Search for the cell housing the specified text and yield its (x, y) center coordinate. 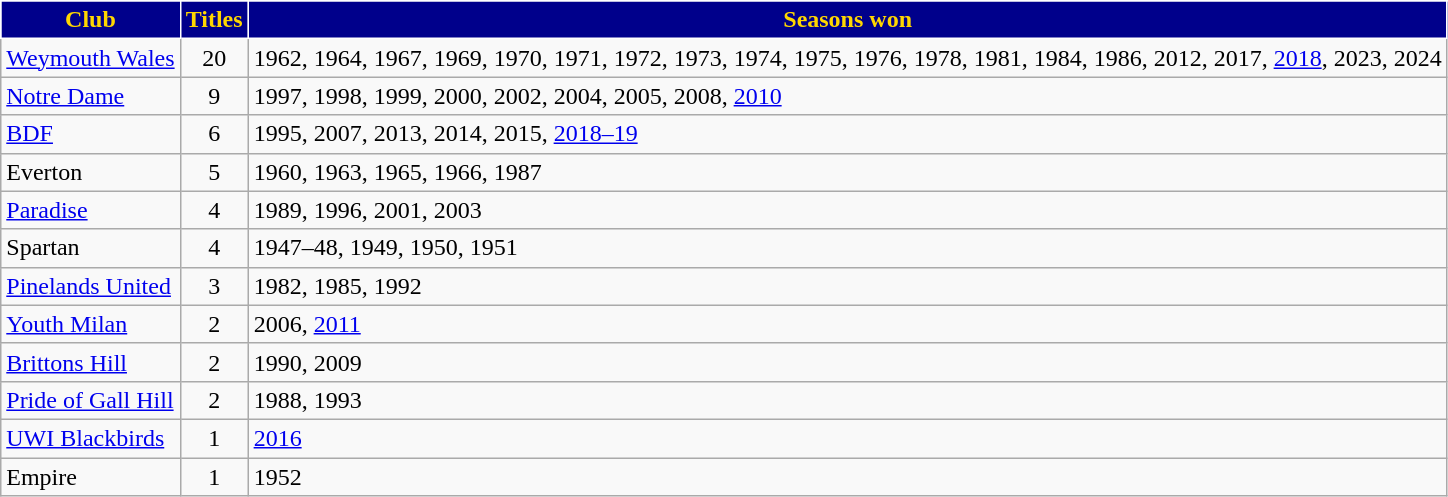
1990, 2009 (848, 362)
6 (214, 134)
1997, 1998, 1999, 2000, 2002, 2004, 2005, 2008, 2010 (848, 96)
1962, 1964, 1967, 1969, 1970, 1971, 1972, 1973, 1974, 1975, 1976, 1978, 1981, 1984, 1986, 2012, 2017, 2018, 2023, 2024 (848, 58)
Pinelands United (90, 286)
Pride of Gall Hill (90, 400)
Notre Dame (90, 96)
BDF (90, 134)
1947–48, 1949, 1950, 1951 (848, 248)
20 (214, 58)
Empire (90, 477)
Spartan (90, 248)
Everton (90, 172)
1989, 1996, 2001, 2003 (848, 210)
1960, 1963, 1965, 1966, 1987 (848, 172)
Seasons won (848, 20)
2016 (848, 438)
3 (214, 286)
Brittons Hill (90, 362)
1988, 1993 (848, 400)
Youth Milan (90, 324)
2006, 2011 (848, 324)
Titles (214, 20)
1982, 1985, 1992 (848, 286)
1995, 2007, 2013, 2014, 2015, 2018–19 (848, 134)
1952 (848, 477)
9 (214, 96)
Club (90, 20)
Paradise (90, 210)
5 (214, 172)
UWI Blackbirds (90, 438)
Weymouth Wales (90, 58)
